Provide the (X, Y) coordinate of the cell's center where the given text is located.  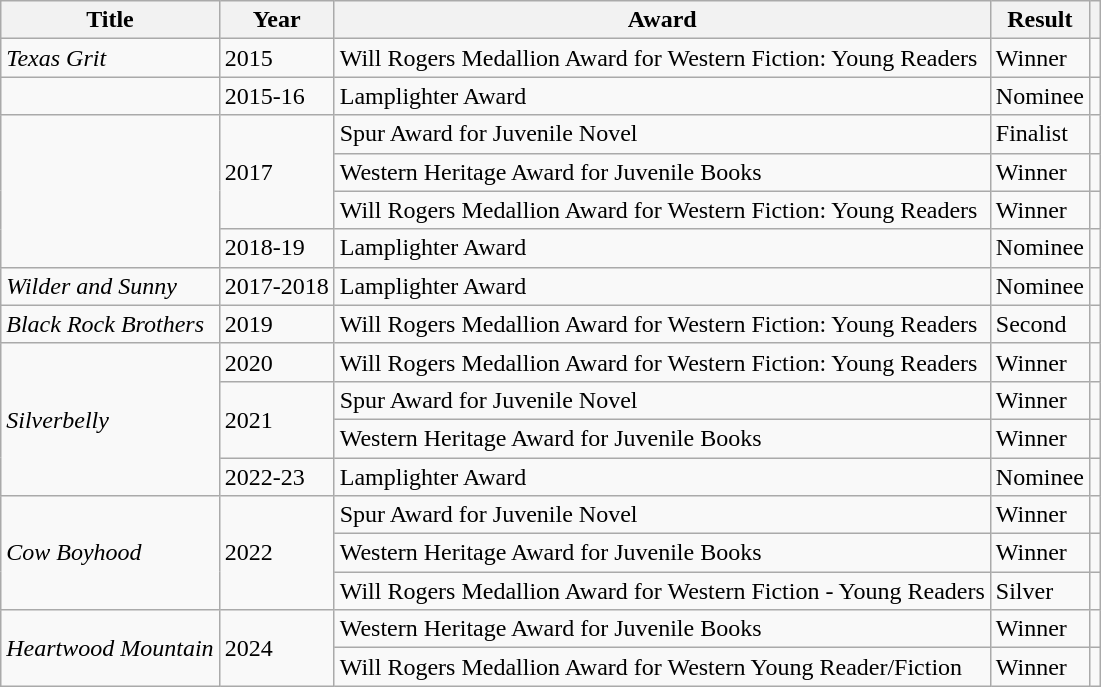
Will Rogers Medallion Award for Western Young Reader/Fiction (662, 667)
2021 (276, 419)
Title (110, 20)
2020 (276, 362)
Will Rogers Medallion Award for Western Fiction - Young Readers (662, 591)
Silver (1040, 591)
Award (662, 20)
Result (1040, 20)
2019 (276, 324)
Heartwood Mountain (110, 648)
Black Rock Brothers (110, 324)
2017 (276, 172)
2024 (276, 648)
Cow Boyhood (110, 553)
2022-23 (276, 477)
2018-19 (276, 248)
2017-2018 (276, 286)
Year (276, 20)
Texas Grit (110, 58)
Second (1040, 324)
Silverbelly (110, 419)
Finalist (1040, 134)
2022 (276, 553)
Wilder and Sunny (110, 286)
2015-16 (276, 96)
2015 (276, 58)
